Extract the (X, Y) coordinate from the center of the cell holding the provided text.  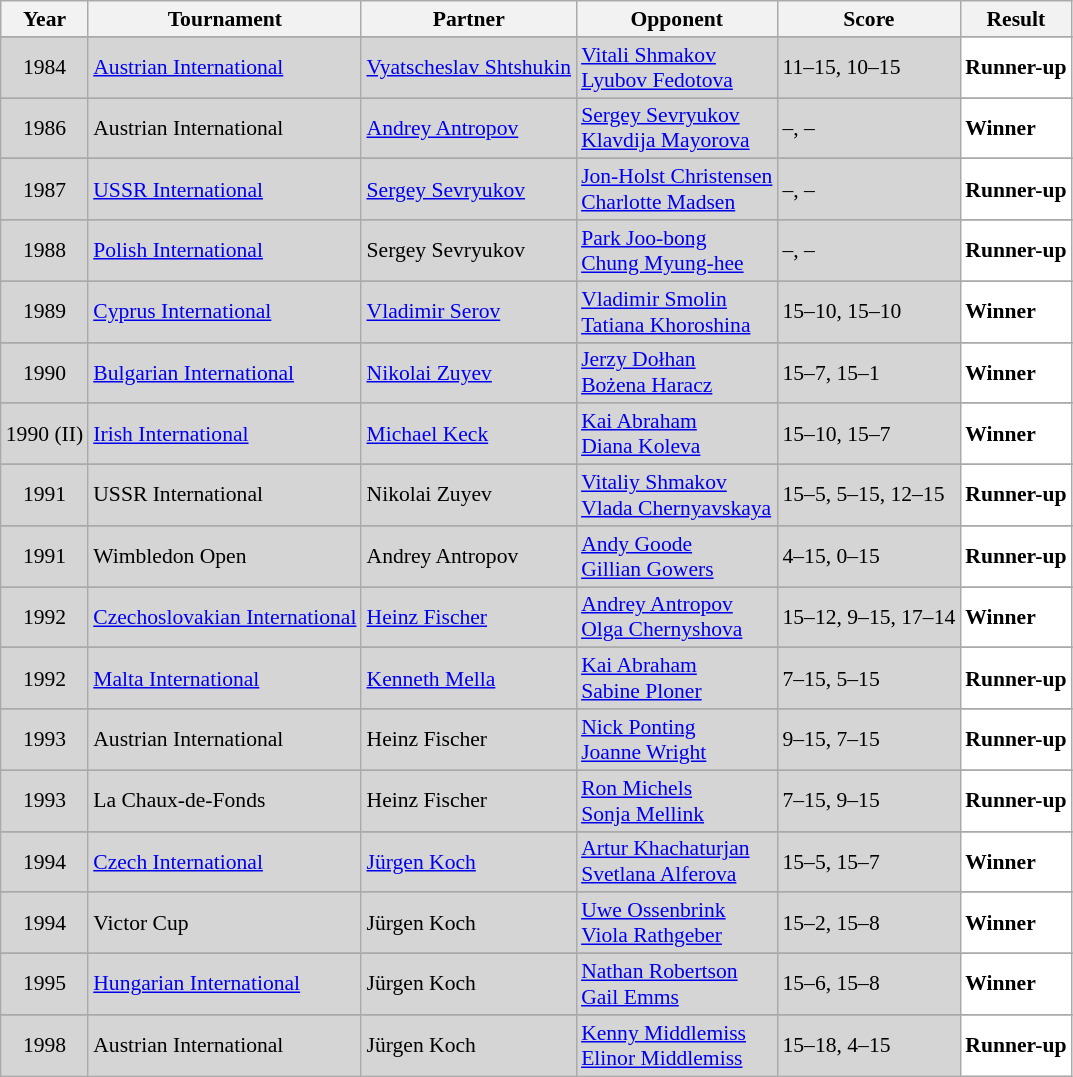
1984 (44, 68)
Vladimir Smolin Tatiana Khoroshina (676, 312)
Andrey Antropov Olga Chernyshova (676, 618)
Artur Khachaturjan Svetlana Alferova (676, 862)
Bulgarian International (224, 372)
15–5, 15–7 (868, 862)
Irish International (224, 434)
Wimbledon Open (224, 556)
Cyprus International (224, 312)
Victor Cup (224, 924)
1998 (44, 1046)
Vyatscheslav Shtshukin (468, 68)
Polish International (224, 250)
15–7, 15–1 (868, 372)
11–15, 10–15 (868, 68)
1989 (44, 312)
Andy Goode Gillian Gowers (676, 556)
Year (44, 19)
Jerzy Dołhan Bożena Haracz (676, 372)
Nick Ponting Joanne Wright (676, 740)
1986 (44, 128)
Malta International (224, 678)
7–15, 5–15 (868, 678)
7–15, 9–15 (868, 800)
Ron Michels Sonja Mellink (676, 800)
1990 (II) (44, 434)
Vladimir Serov (468, 312)
Result (1016, 19)
Vitali Shmakov Lyubov Fedotova (676, 68)
Score (868, 19)
Kenneth Mella (468, 678)
Tournament (224, 19)
Czechoslovakian International (224, 618)
1990 (44, 372)
9–15, 7–15 (868, 740)
1988 (44, 250)
Vitaliy Shmakov Vlada Chernyavskaya (676, 496)
Michael Keck (468, 434)
Kai Abraham Sabine Ploner (676, 678)
Kenny Middlemiss Elinor Middlemiss (676, 1046)
15–12, 9–15, 17–14 (868, 618)
Sergey Sevryukov Klavdija Mayorova (676, 128)
15–18, 4–15 (868, 1046)
Uwe Ossenbrink Viola Rathgeber (676, 924)
15–6, 15–8 (868, 984)
Kai Abraham Diana Koleva (676, 434)
4–15, 0–15 (868, 556)
15–5, 5–15, 12–15 (868, 496)
Nathan Robertson Gail Emms (676, 984)
La Chaux-de-Fonds (224, 800)
Jon-Holst Christensen Charlotte Madsen (676, 190)
Czech International (224, 862)
15–2, 15–8 (868, 924)
Partner (468, 19)
1995 (44, 984)
Hungarian International (224, 984)
15–10, 15–7 (868, 434)
Park Joo-bong Chung Myung-hee (676, 250)
Opponent (676, 19)
15–10, 15–10 (868, 312)
1987 (44, 190)
